Find where the given text appears and provide that cell's center as (X, Y) coordinate. 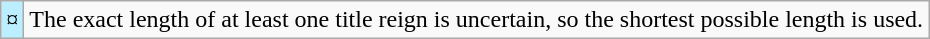
The exact length of at least one title reign is uncertain, so the shortest possible length is used. (476, 20)
¤ (12, 20)
